From the cell containing the given text, extract its center point as [X, Y] coordinate. 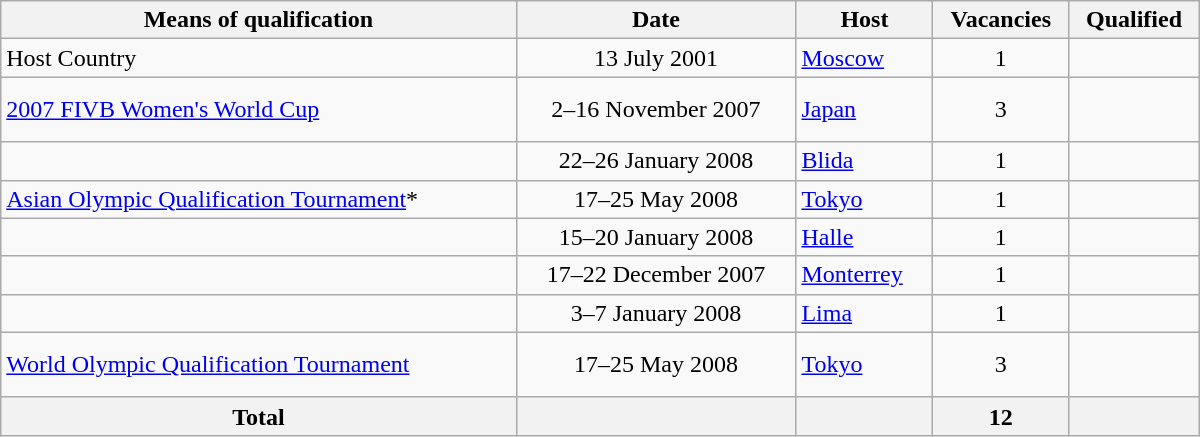
Japan [864, 110]
Asian Olympic Qualification Tournament* [258, 199]
13 July 2001 [656, 58]
22–26 January 2008 [656, 161]
Blida [864, 161]
2007 FIVB Women's World Cup [258, 110]
Total [258, 416]
Moscow [864, 58]
Means of qualification [258, 20]
Date [656, 20]
Halle [864, 237]
Lima [864, 313]
Monterrey [864, 275]
17–22 December 2007 [656, 275]
Vacancies [1001, 20]
Host [864, 20]
12 [1001, 416]
3–7 January 2008 [656, 313]
2–16 November 2007 [656, 110]
15–20 January 2008 [656, 237]
World Olympic Qualification Tournament [258, 364]
Host Country [258, 58]
Qualified [1134, 20]
